Detect which cell encompasses the target text, then output its [x, y] center coordinate. 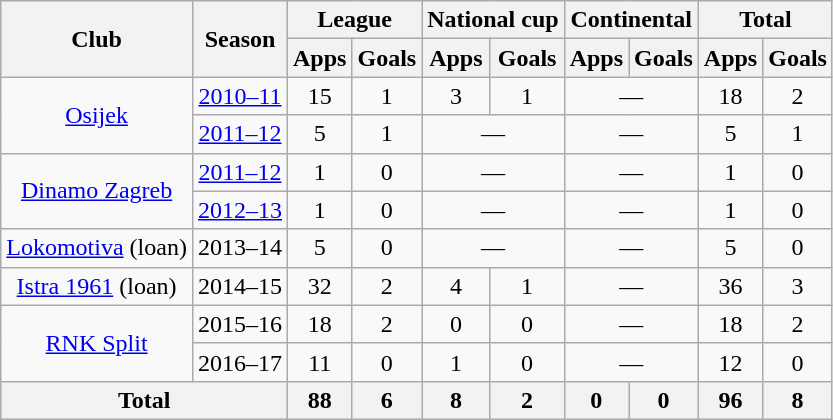
15 [320, 96]
Osijek [97, 115]
2014–15 [240, 286]
RNK Split [97, 343]
Istra 1961 (loan) [97, 286]
Club [97, 39]
2012–13 [240, 210]
6 [387, 400]
12 [730, 362]
2010–11 [240, 96]
League [355, 20]
88 [320, 400]
Continental [631, 20]
2013–14 [240, 248]
Lokomotiva (loan) [97, 248]
36 [730, 286]
11 [320, 362]
Season [240, 39]
32 [320, 286]
National cup [493, 20]
4 [456, 286]
2016–17 [240, 362]
Dinamo Zagreb [97, 191]
2015–16 [240, 324]
96 [730, 400]
